Search for the cell housing the specified text and yield its [X, Y] center coordinate. 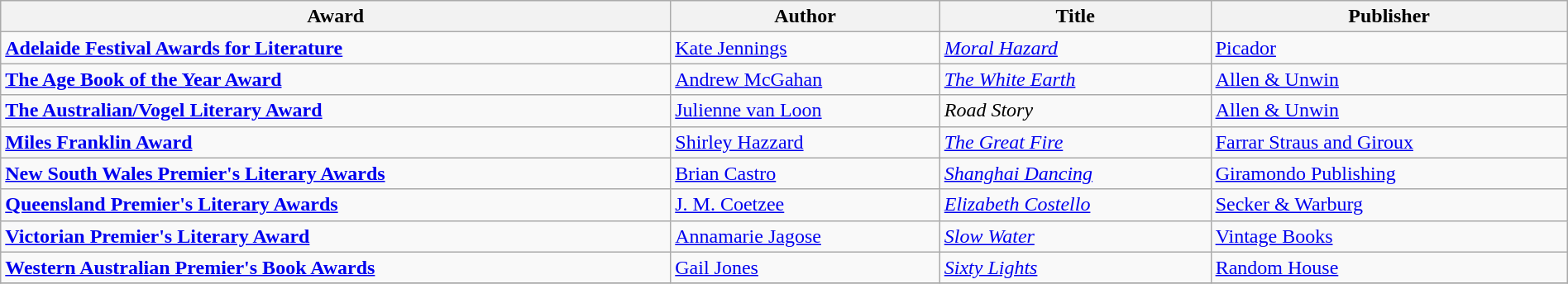
Publisher [1389, 17]
The Age Book of the Year Award [336, 79]
New South Wales Premier's Literary Awards [336, 173]
Moral Hazard [1075, 48]
The Australian/Vogel Literary Award [336, 111]
Victorian Premier's Literary Award [336, 236]
Farrar Straus and Giroux [1389, 142]
Title [1075, 17]
Annamarie Jagose [806, 236]
J. M. Coetzee [806, 205]
Brian Castro [806, 173]
Shanghai Dancing [1075, 173]
Slow Water [1075, 236]
Author [806, 17]
Road Story [1075, 111]
Picador [1389, 48]
Elizabeth Costello [1075, 205]
Random House [1389, 267]
Western Australian Premier's Book Awards [336, 267]
Gail Jones [806, 267]
Giramondo Publishing [1389, 173]
Award [336, 17]
The White Earth [1075, 79]
Kate Jennings [806, 48]
Vintage Books [1389, 236]
Secker & Warburg [1389, 205]
Queensland Premier's Literary Awards [336, 205]
Adelaide Festival Awards for Literature [336, 48]
The Great Fire [1075, 142]
Miles Franklin Award [336, 142]
Andrew McGahan [806, 79]
Julienne van Loon [806, 111]
Shirley Hazzard [806, 142]
Sixty Lights [1075, 267]
